Determine the [x, y] coordinate at the center of the cell enclosing the given text.  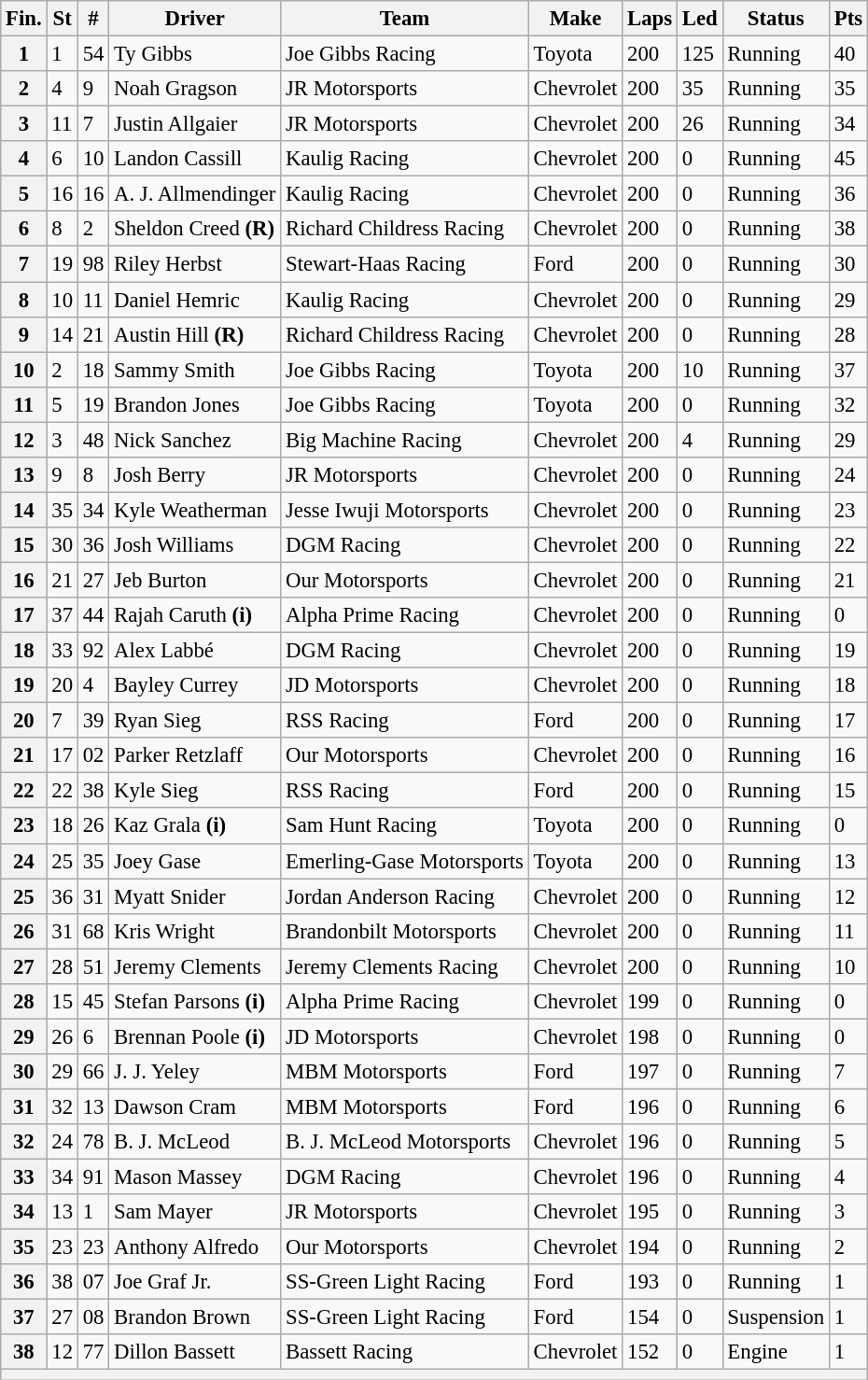
Make [575, 19]
Josh Berry [195, 475]
197 [650, 1072]
Fin. [24, 19]
68 [93, 931]
Sammy Smith [195, 370]
Big Machine Racing [405, 440]
Kris Wright [195, 931]
Brennan Poole (i) [195, 1036]
194 [650, 1247]
Brandonbilt Motorsports [405, 931]
Anthony Alfredo [195, 1247]
Justin Allgaier [195, 124]
Bayley Currey [195, 685]
Jeremy Clements [195, 966]
Sheldon Creed (R) [195, 229]
Led [700, 19]
48 [93, 440]
Sam Mayer [195, 1212]
Stefan Parsons (i) [195, 1002]
51 [93, 966]
Driver [195, 19]
St [62, 19]
54 [93, 54]
40 [847, 54]
Engine [776, 1353]
Kaz Grala (i) [195, 826]
92 [93, 651]
Team [405, 19]
199 [650, 1002]
154 [650, 1317]
Rajah Caruth (i) [195, 615]
Joey Gase [195, 861]
Joe Graf Jr. [195, 1282]
Jesse Iwuji Motorsports [405, 510]
Brandon Jones [195, 404]
Myatt Snider [195, 896]
Mason Massey [195, 1177]
39 [93, 721]
77 [93, 1353]
44 [93, 615]
Pts [847, 19]
Status [776, 19]
Bassett Racing [405, 1353]
Ryan Sieg [195, 721]
Landon Cassill [195, 159]
152 [650, 1353]
78 [93, 1142]
Jeb Burton [195, 580]
B. J. McLeod Motorsports [405, 1142]
125 [700, 54]
Jeremy Clements Racing [405, 966]
B. J. McLeod [195, 1142]
Alex Labbé [195, 651]
Dillon Bassett [195, 1353]
Kyle Weatherman [195, 510]
Riley Herbst [195, 264]
Brandon Brown [195, 1317]
91 [93, 1177]
Daniel Hemric [195, 300]
66 [93, 1072]
Stewart-Haas Racing [405, 264]
Suspension [776, 1317]
Parker Retzlaff [195, 755]
198 [650, 1036]
# [93, 19]
195 [650, 1212]
08 [93, 1317]
A. J. Allmendinger [195, 194]
Josh Williams [195, 545]
Jordan Anderson Racing [405, 896]
193 [650, 1282]
J. J. Yeley [195, 1072]
Kyle Sieg [195, 791]
02 [93, 755]
Austin Hill (R) [195, 334]
Ty Gibbs [195, 54]
07 [93, 1282]
Noah Gragson [195, 89]
Laps [650, 19]
Sam Hunt Racing [405, 826]
Dawson Cram [195, 1106]
98 [93, 264]
Emerling-Gase Motorsports [405, 861]
Nick Sanchez [195, 440]
